Capture the cell that displays the provided text and extract its (X, Y) central coordinate. 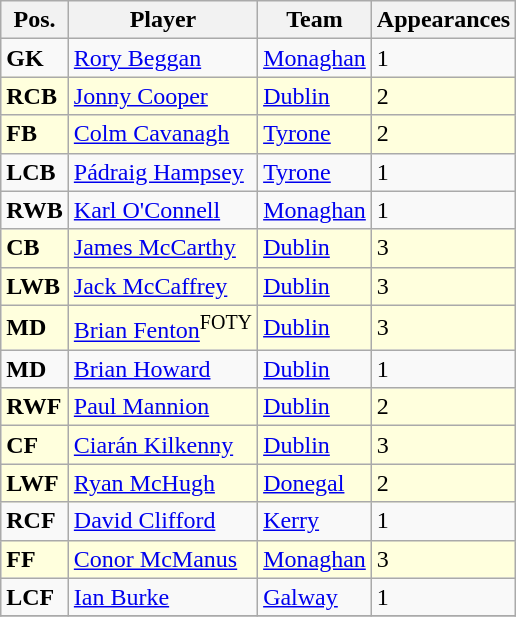
Brian Howard (162, 369)
RWB (35, 210)
LWB (35, 286)
FF (35, 559)
Player (162, 20)
Colm Cavanagh (162, 134)
Kerry (315, 521)
RCB (35, 96)
LCF (35, 597)
Ciarán Kilkenny (162, 445)
Rory Beggan (162, 58)
Appearances (443, 20)
Pádraig Hampsey (162, 172)
Galway (315, 597)
Ryan McHugh (162, 483)
RWF (35, 407)
Donegal (315, 483)
Karl O'Connell (162, 210)
Team (315, 20)
FB (35, 134)
RCF (35, 521)
GK (35, 58)
Ian Burke (162, 597)
James McCarthy (162, 248)
LCB (35, 172)
Paul Mannion (162, 407)
David Clifford (162, 521)
Pos. (35, 20)
Jonny Cooper (162, 96)
Conor McManus (162, 559)
LWF (35, 483)
Brian FentonFOTY (162, 328)
CF (35, 445)
Jack McCaffrey (162, 286)
CB (35, 248)
